Scan for the cell matching the given text and deliver its (x, y) coordinate at center. 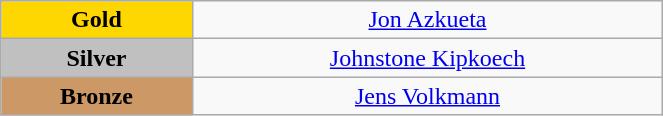
Jon Azkueta (428, 20)
Bronze (96, 96)
Silver (96, 58)
Johnstone Kipkoech (428, 58)
Gold (96, 20)
Jens Volkmann (428, 96)
